From the cell containing the given text, extract its center point as [x, y] coordinate. 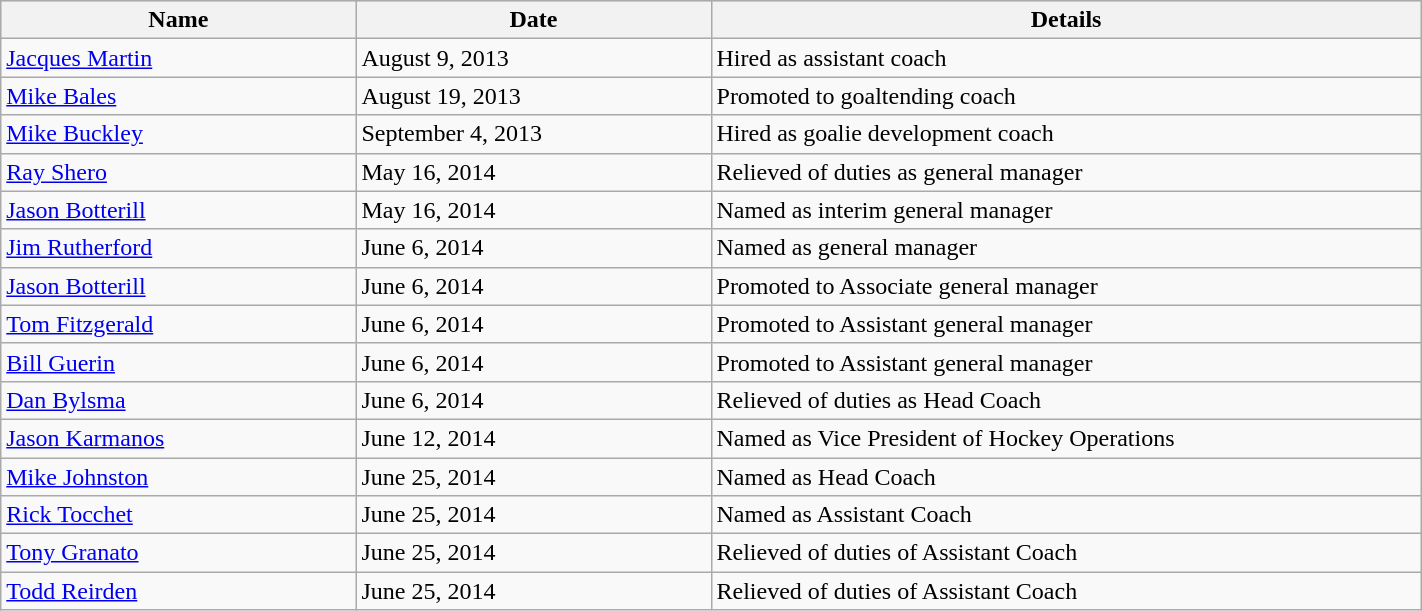
Hired as goalie development coach [1066, 134]
August 19, 2013 [534, 96]
Mike Johnston [178, 477]
Relieved of duties as general manager [1066, 172]
Tom Fitzgerald [178, 324]
September 4, 2013 [534, 134]
Date [534, 20]
Jim Rutherford [178, 248]
Promoted to goaltending coach [1066, 96]
Relieved of duties as Head Coach [1066, 400]
Mike Bales [178, 96]
Todd Reirden [178, 591]
Tony Granato [178, 553]
Hired as assistant coach [1066, 58]
Jason Karmanos [178, 438]
Rick Tocchet [178, 515]
Named as general manager [1066, 248]
Named as interim general manager [1066, 210]
Jacques Martin [178, 58]
Name [178, 20]
Named as Assistant Coach [1066, 515]
Mike Buckley [178, 134]
June 12, 2014 [534, 438]
August 9, 2013 [534, 58]
Bill Guerin [178, 362]
Named as Vice President of Hockey Operations [1066, 438]
Ray Shero [178, 172]
Promoted to Associate general manager [1066, 286]
Named as Head Coach [1066, 477]
Dan Bylsma [178, 400]
Details [1066, 20]
